From the cell containing the given text, extract its center point as (X, Y) coordinate. 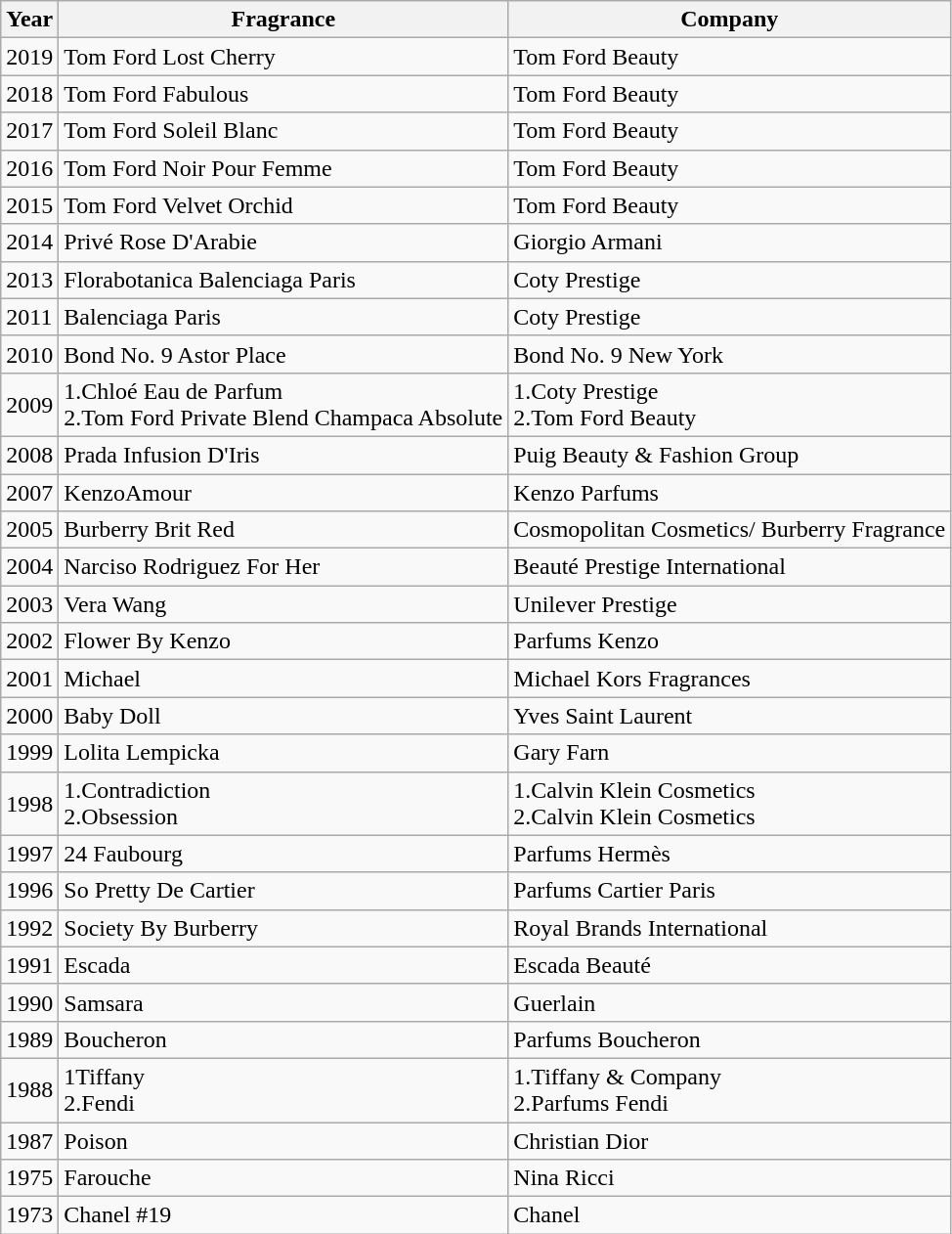
Nina Ricci (729, 1178)
2002 (29, 641)
1.Calvin Klein Cosmetics2.Calvin Klein Cosmetics (729, 804)
2009 (29, 405)
Society By Burberry (283, 928)
Prada Infusion D'Iris (283, 455)
Narciso Rodriguez For Her (283, 567)
1988 (29, 1089)
Poison (283, 1141)
Escada Beauté (729, 965)
Christian Dior (729, 1141)
Giorgio Armani (729, 242)
1997 (29, 854)
Privé Rose D'Arabie (283, 242)
Baby Doll (283, 716)
1.Coty Prestige2.Tom Ford Beauty (729, 405)
Tom Ford Lost Cherry (283, 57)
2011 (29, 317)
2007 (29, 492)
1.Chloé Eau de Parfum2.Tom Ford Private Blend Champaca Absolute (283, 405)
2008 (29, 455)
1.Contradiction2.Obsession (283, 804)
Chanel #19 (283, 1215)
Florabotanica Balenciaga Paris (283, 280)
Flower By Kenzo (283, 641)
2000 (29, 716)
Company (729, 20)
1996 (29, 891)
Puig Beauty & Fashion Group (729, 455)
Burberry Brit Red (283, 530)
Parfums Cartier Paris (729, 891)
Year (29, 20)
Farouche (283, 1178)
2017 (29, 131)
Balenciaga Paris (283, 317)
Vera Wang (283, 604)
1990 (29, 1002)
2019 (29, 57)
Tom Ford Noir Pour Femme (283, 168)
Lolita Lempicka (283, 753)
Gary Farn (729, 753)
Tom Ford Soleil Blanc (283, 131)
2001 (29, 679)
24 Faubourg (283, 854)
1Tiffany2.Fendi (283, 1089)
2004 (29, 567)
2013 (29, 280)
Boucheron (283, 1039)
1991 (29, 965)
Bond No. 9 New York (729, 354)
1992 (29, 928)
Michael (283, 679)
Yves Saint Laurent (729, 716)
2018 (29, 94)
Chanel (729, 1215)
Parfums Hermès (729, 854)
Fragrance (283, 20)
2005 (29, 530)
1975 (29, 1178)
Bond No. 9 Astor Place (283, 354)
1999 (29, 753)
Escada (283, 965)
Tom Ford Velvet Orchid (283, 205)
Royal Brands International (729, 928)
2010 (29, 354)
2014 (29, 242)
1987 (29, 1141)
Cosmopolitan Cosmetics/ Burberry Fragrance (729, 530)
So Pretty De Cartier (283, 891)
Kenzo Parfums (729, 492)
KenzoAmour (283, 492)
Samsara (283, 1002)
1989 (29, 1039)
Guerlain (729, 1002)
Tom Ford Fabulous (283, 94)
2016 (29, 168)
2003 (29, 604)
1998 (29, 804)
1973 (29, 1215)
Michael Kors Fragrances (729, 679)
2015 (29, 205)
1.Tiffany & Company2.Parfums Fendi (729, 1089)
Parfums Kenzo (729, 641)
Parfums Boucheron (729, 1039)
Unilever Prestige (729, 604)
Beauté Prestige International (729, 567)
